For the text-containing cell, return its midpoint in [x, y] coordinate format. 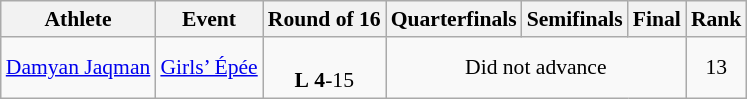
Final [657, 19]
Event [208, 19]
Girls’ Épée [208, 68]
L 4-15 [324, 68]
Quarterfinals [454, 19]
Athlete [78, 19]
Damyan Jaqman [78, 68]
Rank [716, 19]
Did not advance [536, 68]
13 [716, 68]
Round of 16 [324, 19]
Semifinals [575, 19]
